Locate the cell with the specified text and output its (x, y) center coordinate. 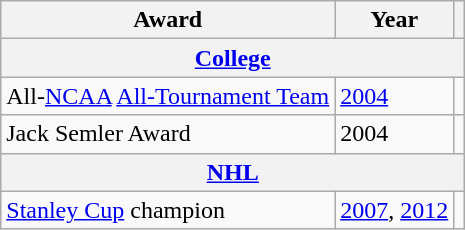
Award (168, 20)
NHL (233, 172)
College (233, 58)
2007, 2012 (394, 210)
Jack Semler Award (168, 134)
Year (394, 20)
Stanley Cup champion (168, 210)
All-NCAA All-Tournament Team (168, 96)
